Return (x, y) of the center of cell containing provided text 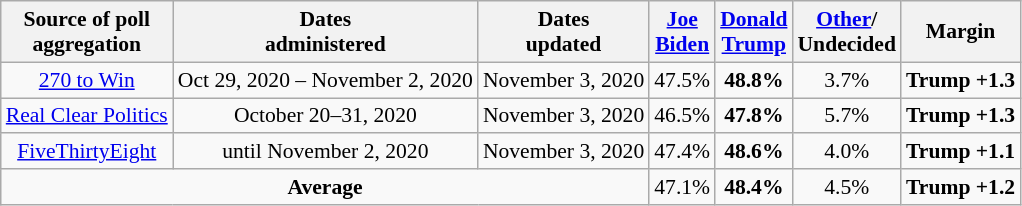
Margin (960, 32)
Oct 29, 2020 – November 2, 2020 (326, 80)
4.5% (846, 187)
47.4% (682, 152)
4.0% (846, 152)
until November 2, 2020 (326, 152)
Trump +1.1 (960, 152)
Dates updated (564, 32)
Average (326, 187)
48.4% (754, 187)
47.1% (682, 187)
DonaldTrump (754, 32)
Other/Undecided (846, 32)
47.8% (754, 116)
October 20–31, 2020 (326, 116)
FiveThirtyEight (87, 152)
JoeBiden (682, 32)
Trump +1.2 (960, 187)
Dates administered (326, 32)
5.7% (846, 116)
270 to Win (87, 80)
Source of pollaggregation (87, 32)
3.7% (846, 80)
46.5% (682, 116)
48.6% (754, 152)
48.8% (754, 80)
47.5% (682, 80)
Real Clear Politics (87, 116)
